Output the [X, Y] coordinate of the center of the cell containing the given text.  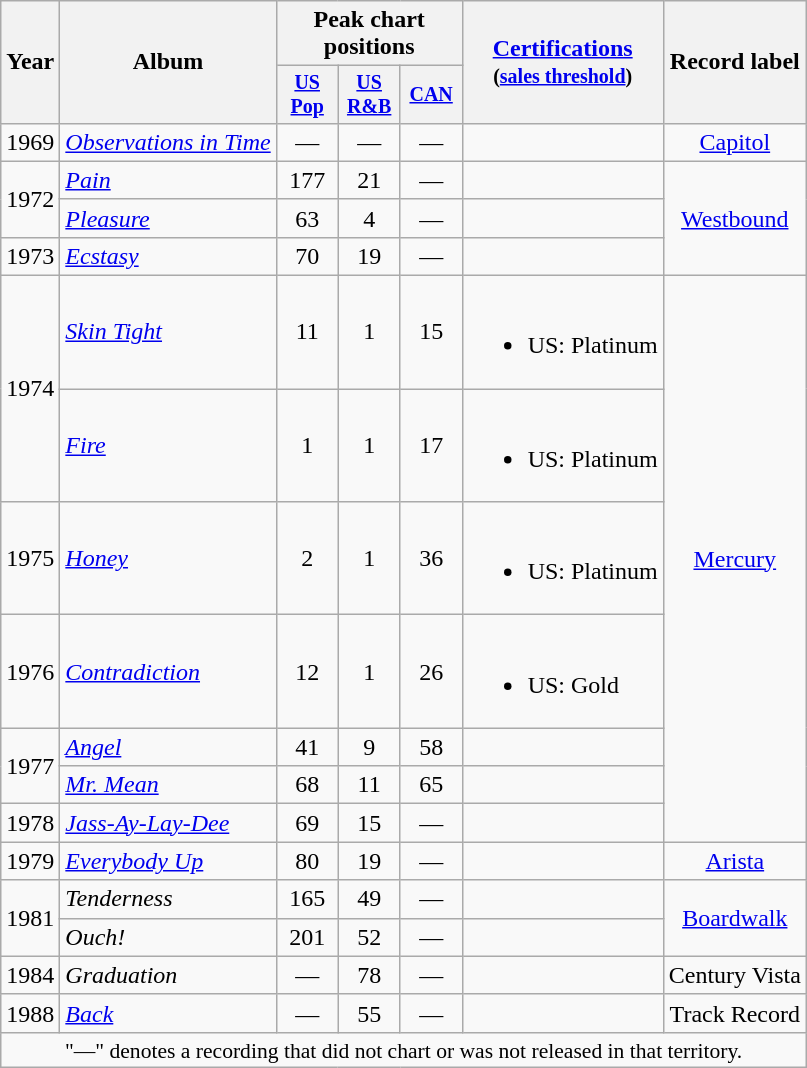
1984 [30, 975]
1973 [30, 256]
Album [168, 62]
Year [30, 62]
Westbound [734, 218]
Ouch! [168, 937]
Pleasure [168, 218]
69 [307, 823]
1978 [30, 823]
165 [307, 899]
Back [168, 1013]
201 [307, 937]
52 [369, 937]
Honey [168, 558]
1972 [30, 199]
1976 [30, 672]
US Pop [307, 94]
Boardwalk [734, 918]
4 [369, 218]
Track Record [734, 1013]
Record label [734, 62]
36 [431, 558]
49 [369, 899]
21 [369, 180]
Peak chart positions [369, 34]
Jass-Ay-Lay-Dee [168, 823]
Century Vista [734, 975]
1977 [30, 766]
Tenderness [168, 899]
Angel [168, 747]
1979 [30, 861]
Fire [168, 446]
26 [431, 672]
63 [307, 218]
12 [307, 672]
Ecstasy [168, 256]
2 [307, 558]
Certifications(sales threshold) [562, 62]
9 [369, 747]
Graduation [168, 975]
1974 [30, 389]
177 [307, 180]
1988 [30, 1013]
80 [307, 861]
Everybody Up [168, 861]
1975 [30, 558]
Mercury [734, 559]
41 [307, 747]
58 [431, 747]
US: Gold [562, 672]
78 [369, 975]
Observations in Time [168, 142]
68 [307, 785]
70 [307, 256]
55 [369, 1013]
Capitol [734, 142]
"—" denotes a recording that did not chart or was not released in that territory. [404, 1050]
1969 [30, 142]
Contradiction [168, 672]
Skin Tight [168, 332]
USR&B [369, 94]
65 [431, 785]
1981 [30, 918]
17 [431, 446]
CAN [431, 94]
Pain [168, 180]
Mr. Mean [168, 785]
Arista [734, 861]
